Search for the cell housing the specified text and yield its (X, Y) center coordinate. 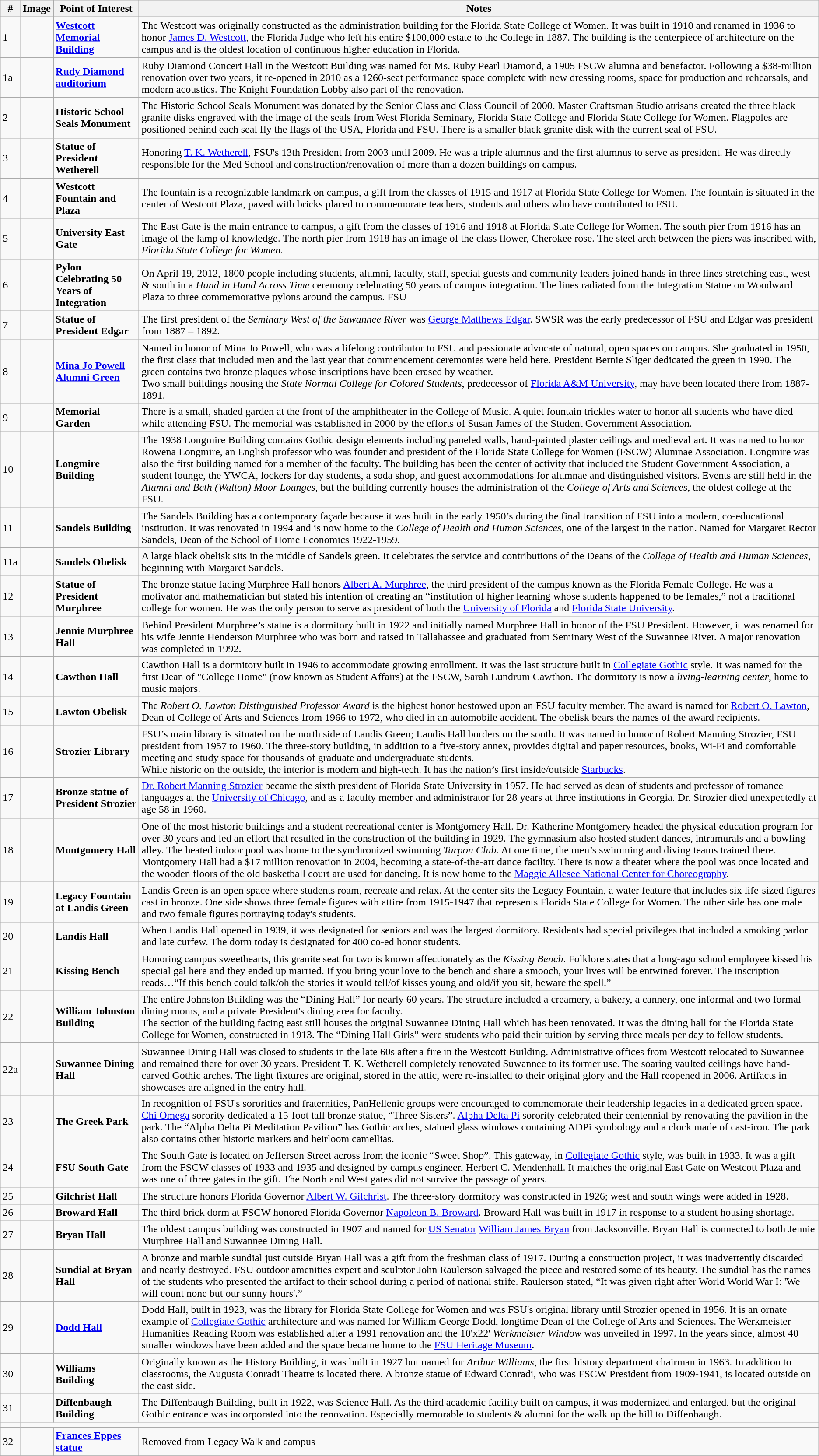
The Greek Park (96, 1121)
Strozier Library (96, 752)
Lawton Obelisk (96, 712)
7 (10, 325)
Historic School Seals Monument (96, 118)
21 (10, 971)
Broward Hall (96, 1213)
Image (37, 9)
4 (10, 198)
28 (10, 1275)
Dodd Hall (96, 1328)
8 (10, 371)
1 (10, 37)
6 (10, 284)
Westcott Memorial Building (96, 37)
11a (10, 562)
31 (10, 1408)
Suwannee Dining Hall (96, 1069)
26 (10, 1213)
Mina Jo Powell Alumni Green (96, 371)
Legacy Fountain at Landis Green (96, 902)
Statue of President Wetherell (96, 158)
24 (10, 1167)
Diffenbaugh Building (96, 1408)
Jennie Murphree Hall (96, 637)
20 (10, 937)
10 (10, 469)
2 (10, 118)
Gilchrist Hall (96, 1196)
FSU South Gate (96, 1167)
23 (10, 1121)
Cawthon Hall (96, 677)
16 (10, 752)
Sandels Obelisk (96, 562)
19 (10, 902)
13 (10, 637)
18 (10, 850)
5 (10, 239)
Removed from Legacy Walk and campus (479, 1442)
# (10, 9)
William Johnston Building (96, 1017)
Point of Interest (96, 9)
27 (10, 1235)
11 (10, 528)
Sundial at Bryan Hall (96, 1275)
Williams Building (96, 1374)
14 (10, 677)
University East Gate (96, 239)
Memorial Garden (96, 418)
25 (10, 1196)
Statue of President Edgar (96, 325)
22a (10, 1069)
Montgomery Hall (96, 850)
32 (10, 1442)
Bronze statue of President Strozier (96, 798)
1a (10, 77)
29 (10, 1328)
30 (10, 1374)
Westcott Fountain and Plaza (96, 198)
22 (10, 1017)
Statue of President Murphree (96, 596)
17 (10, 798)
Kissing Bench (96, 971)
The third brick dorm at FSCW honored Florida Governor Napoleon B. Broward. Broward Hall was built in 1917 in response to a student housing shortage. (479, 1213)
Landis Hall (96, 937)
12 (10, 596)
Sandels Building (96, 528)
Frances Eppes statue (96, 1442)
Rudy Diamond auditorium (96, 77)
3 (10, 158)
Bryan Hall (96, 1235)
15 (10, 712)
Notes (479, 9)
9 (10, 418)
Longmire Building (96, 469)
Pylon Celebrating 50 Years of Integration (96, 284)
